Capture the cell that displays the provided text and extract its [X, Y] central coordinate. 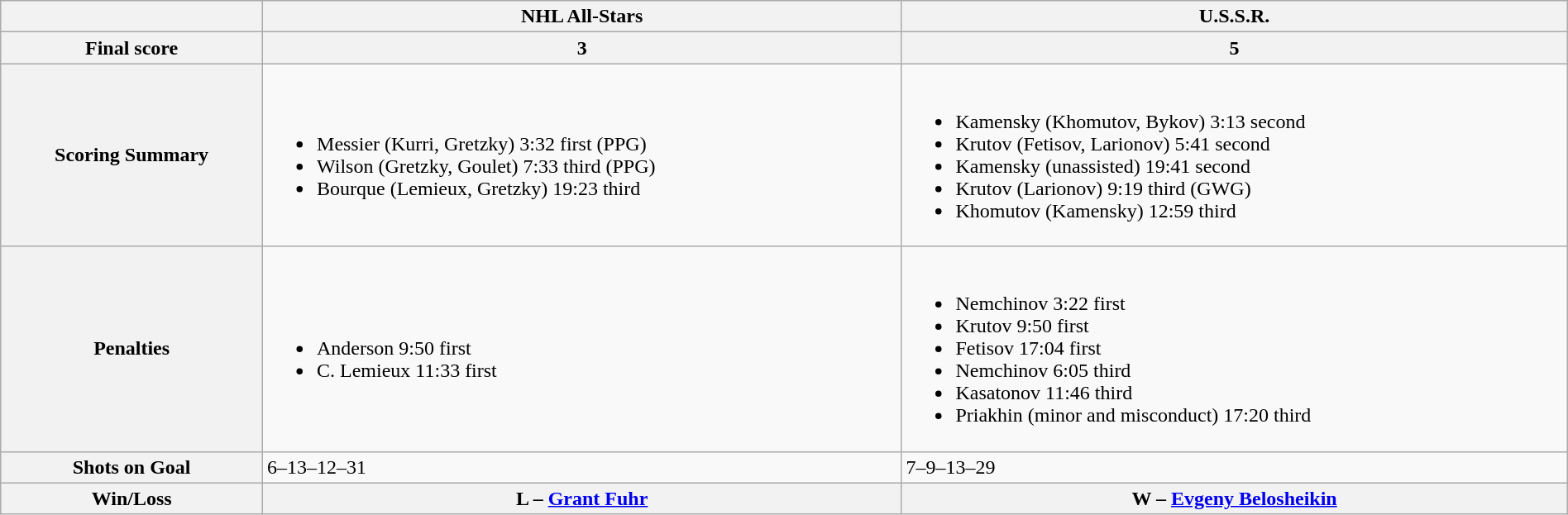
Scoring Summary [132, 155]
L – Grant Fuhr [582, 498]
Anderson 9:50 firstC. Lemieux 11:33 first [582, 349]
Messier (Kurri, Gretzky) 3:32 first (PPG)Wilson (Gretzky, Goulet) 7:33 third (PPG)Bourque (Lemieux, Gretzky) 19:23 third [582, 155]
Shots on Goal [132, 467]
3 [582, 48]
6–13–12–31 [582, 467]
Final score [132, 48]
7–9–13–29 [1234, 467]
NHL All-Stars [582, 17]
U.S.S.R. [1234, 17]
Win/Loss [132, 498]
5 [1234, 48]
Penalties [132, 349]
W – Evgeny Belosheikin [1234, 498]
Nemchinov 3:22 firstKrutov 9:50 firstFetisov 17:04 firstNemchinov 6:05 thirdKasatonov 11:46 thirdPriakhin (minor and misconduct) 17:20 third [1234, 349]
